From the cell containing the given text, extract its center point as [X, Y] coordinate. 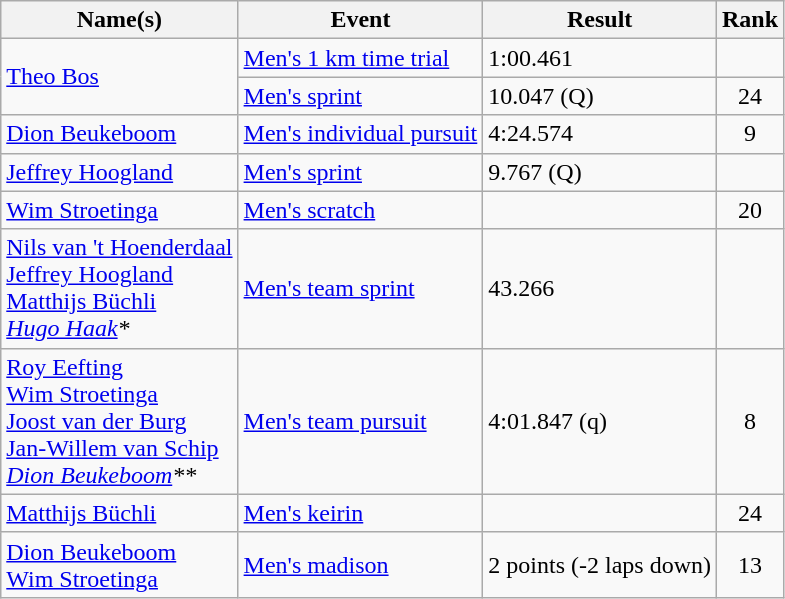
Men's team sprint [360, 288]
13 [750, 564]
Men's 1 km time trial [360, 58]
Men's team pursuit [360, 421]
Men's madison [360, 564]
20 [750, 210]
Dion BeukeboomWim Stroetinga [120, 564]
43.266 [600, 288]
1:00.461 [600, 58]
4:01.847 (q) [600, 421]
4:24.574 [600, 134]
Theo Bos [120, 77]
Men's individual pursuit [360, 134]
Men's scratch [360, 210]
Nils van 't HoenderdaalJeffrey HooglandMatthijs BüchliHugo Haak* [120, 288]
Event [360, 20]
9.767 (Q) [600, 172]
Result [600, 20]
Rank [750, 20]
10.047 (Q) [600, 96]
Men's keirin [360, 513]
Dion Beukeboom [120, 134]
8 [750, 421]
2 points (-2 laps down) [600, 564]
Name(s) [120, 20]
Matthijs Büchli [120, 513]
Roy EeftingWim StroetingaJoost van der BurgJan-Willem van Schip Dion Beukeboom** [120, 421]
Jeffrey Hoogland [120, 172]
Wim Stroetinga [120, 210]
9 [750, 134]
